Identify which cell holds the provided text, then report its [x, y] central coordinate. 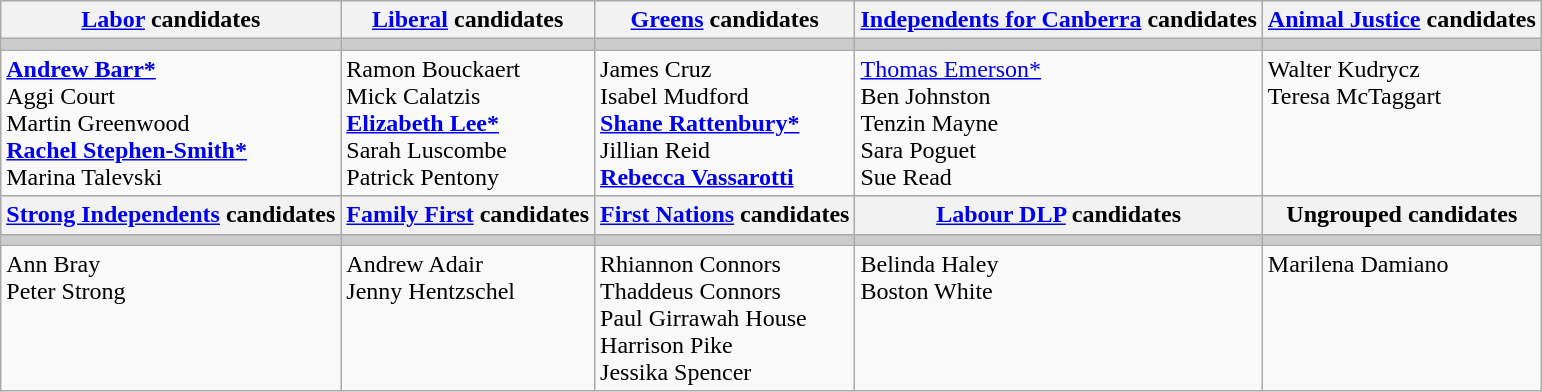
Labor candidates [171, 20]
Thomas Emerson*Ben JohnstonTenzin MayneSara PoguetSue Read [1058, 123]
Rhiannon ConnorsThaddeus ConnorsPaul Girrawah HouseHarrison PikeJessika Spencer [725, 318]
Ungrouped candidates [1402, 215]
Greens candidates [725, 20]
Strong Independents candidates [171, 215]
Ann BrayPeter Strong [171, 318]
Walter KudryczTeresa McTaggart [1402, 123]
Liberal candidates [468, 20]
Andrew Barr*Aggi CourtMartin GreenwoodRachel Stephen-Smith*Marina Talevski [171, 123]
Belinda HaleyBoston White [1058, 318]
Family First candidates [468, 215]
Animal Justice candidates [1402, 20]
Labour DLP candidates [1058, 215]
First Nations candidates [725, 215]
Marilena Damiano [1402, 318]
Independents for Canberra candidates [1058, 20]
James CruzIsabel MudfordShane Rattenbury*Jillian ReidRebecca Vassarotti [725, 123]
Ramon BouckaertMick CalatzisElizabeth Lee*Sarah LuscombePatrick Pentony [468, 123]
Andrew AdairJenny Hentzschel [468, 318]
